Search for the cell housing the specified text and yield its [X, Y] center coordinate. 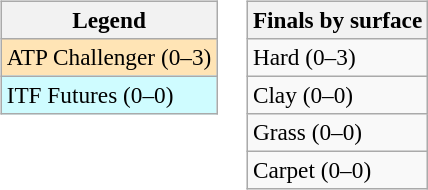
Legend [108, 20]
Grass (0–0) [337, 133]
Clay (0–0) [337, 95]
Hard (0–3) [337, 57]
Finals by surface [337, 20]
ITF Futures (0–0) [108, 95]
Carpet (0–0) [337, 171]
ATP Challenger (0–3) [108, 57]
